Identify which cell holds the provided text, then report its (x, y) central coordinate. 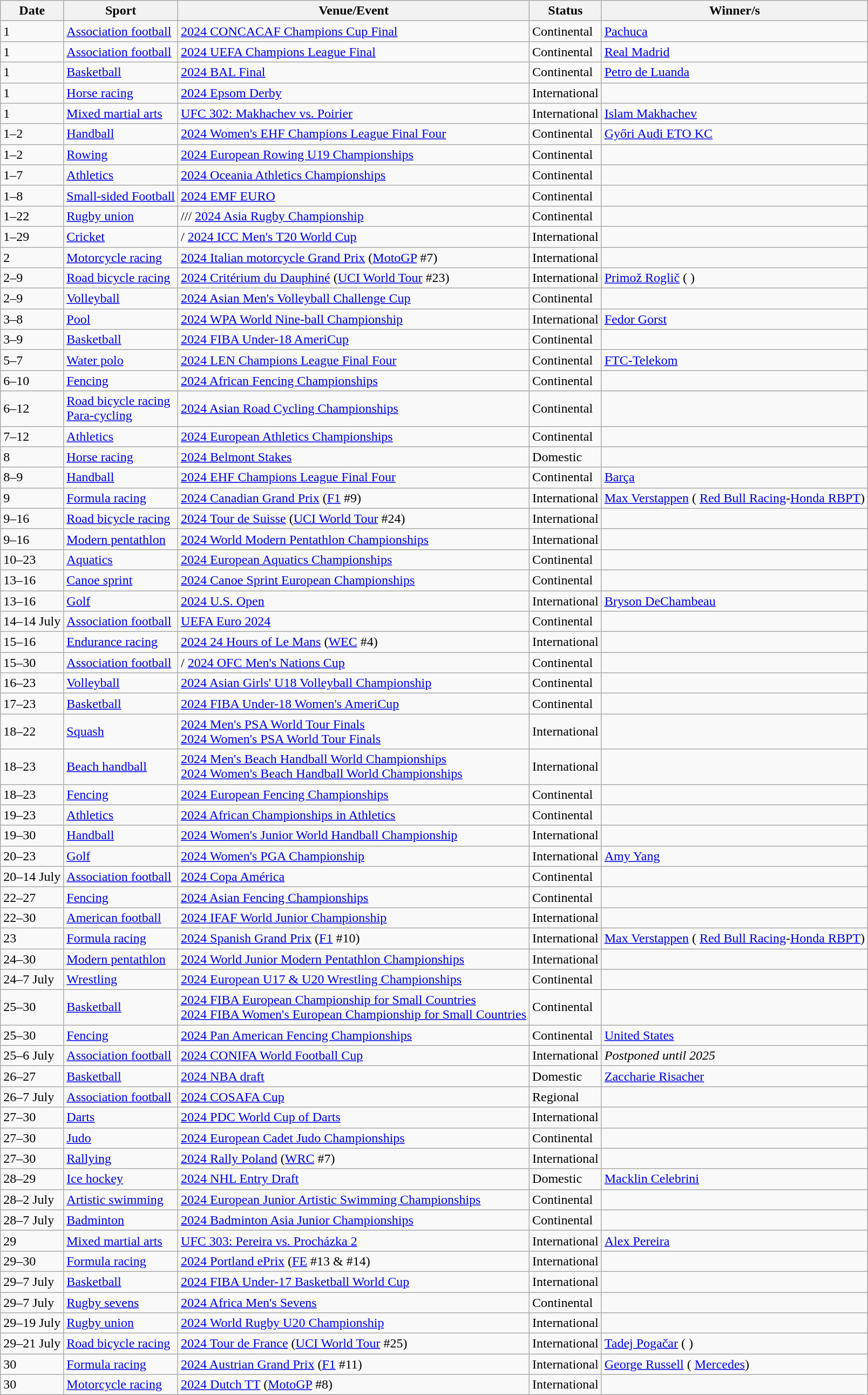
2024 African Championships in Athletics (354, 815)
2024 Epsom Derby (354, 93)
8 (32, 457)
19–23 (32, 815)
Islam Makhachev (734, 113)
2024 EHF Champions League Final Four (354, 477)
2024 Spanish Grand Prix (F1 #10) (354, 938)
Rowing (121, 154)
2024 Belmont Stakes (354, 457)
Venue/Event (354, 11)
2024 WPA World Nine-ball Championship (354, 319)
2024 CONIFA World Football Cup (354, 1056)
2024 Tour de France (UCI World Tour #25) (354, 1344)
Road bicycle racingPara-cycling (121, 408)
Rallying (121, 1158)
2024 IFAF World Junior Championship (354, 918)
2024 Asian Fencing Championships (354, 897)
Barça (734, 477)
Water polo (121, 360)
3–8 (32, 319)
18–22 (32, 731)
/// 2024 Asia Rugby Championship (354, 216)
2024 CONCACAF Champions Cup Final (354, 31)
6–12 (32, 408)
/ 2024 OFC Men's Nations Cup (354, 663)
2024 African Fencing Championships (354, 381)
2024 Austrian Grand Prix (F1 #11) (354, 1364)
2024 European Junior Artistic Swimming Championships (354, 1199)
2024 World Junior Modern Pentathlon Championships (354, 959)
23 (32, 938)
2024 NHL Entry Draft (354, 1179)
George Russell ( Mercedes) (734, 1364)
6–10 (32, 381)
Macklin Celebrini (734, 1179)
Rugby sevens (121, 1302)
26–7 July (32, 1097)
29–19 July (32, 1323)
Tadej Pogačar ( ) (734, 1344)
2024 European Cadet Judo Championships (354, 1138)
14–14 July (32, 622)
2024 Rally Poland (WRC #7) (354, 1158)
2024 Men's PSA World Tour Finals 2024 Women's PSA World Tour Finals (354, 731)
26–27 (32, 1076)
Pachuca (734, 31)
Canoe sprint (121, 580)
Wrestling (121, 980)
17–23 (32, 704)
8–9 (32, 477)
Real Madrid (734, 52)
Date (32, 11)
2024 Oceania Athletics Championships (354, 175)
/ 2024 ICC Men's T20 World Cup (354, 237)
Postponed until 2025 (734, 1056)
2024 Women's Junior World Handball Championship (354, 835)
2024 U.S. Open (354, 601)
Badminton (121, 1220)
Bryson DeChambeau (734, 601)
2024 World Modern Pentathlon Championships (354, 539)
UFC 302: Makhachev vs. Poirier (354, 113)
2024 FIBA Under-18 Women's AmeriCup (354, 704)
Status (566, 11)
2024 Women's EHF Champions League Final Four (354, 134)
2024 COSAFA Cup (354, 1097)
1–29 (32, 237)
28–7 July (32, 1220)
2024 FIBA Under-17 Basketball World Cup (354, 1282)
2024 Critérium du Dauphiné (UCI World Tour #23) (354, 278)
2024 European Rowing U19 Championships (354, 154)
2024 LEN Champions League Final Four (354, 360)
Győri Audi ETO KC (734, 134)
Primož Roglič ( ) (734, 278)
2 (32, 258)
2024 Canadian Grand Prix (F1 #9) (354, 498)
2024 European Athletics Championships (354, 436)
2024 Asian Road Cycling Championships (354, 408)
Alex Pereira (734, 1241)
3–9 (32, 340)
Amy Yang (734, 856)
2024 Dutch TT (MotoGP #8) (354, 1385)
American football (121, 918)
United States (734, 1035)
2024 Portland ePrix (FE #13 & #14) (354, 1261)
2024 Men's Beach Handball World Championships 2024 Women's Beach Handball World Championships (354, 767)
28–2 July (32, 1199)
1–8 (32, 196)
9 (32, 498)
Winner/s (734, 11)
2024 NBA draft (354, 1076)
5–7 (32, 360)
2024 Women's PGA Championship (354, 856)
FTC-Telekom (734, 360)
24–7 July (32, 980)
2024 FIBA Under-18 AmeriCup (354, 340)
2024 Canoe Sprint European Championships (354, 580)
2024 Asian Men's Volleyball Challenge Cup (354, 299)
7–12 (32, 436)
Zaccharie Risacher (734, 1076)
29–21 July (32, 1344)
Cricket (121, 237)
Darts (121, 1117)
2024 UEFA Champions League Final (354, 52)
Beach handball (121, 767)
2024 European Aquatics Championships (354, 560)
2024 Asian Girls' U18 Volleyball Championship (354, 683)
Pool (121, 319)
UEFA Euro 2024 (354, 622)
Small-sided Football (121, 196)
2024 PDC World Cup of Darts (354, 1117)
Fedor Gorst (734, 319)
Artistic swimming (121, 1199)
2024 Copa América (354, 877)
16–23 (32, 683)
2024 Tour de Suisse (UCI World Tour #24) (354, 518)
1–22 (32, 216)
Sport (121, 11)
2024 Africa Men's Sevens (354, 1302)
2024 Pan American Fencing Championships (354, 1035)
Petro de Luanda (734, 72)
15–30 (32, 663)
2024 World Rugby U20 Championship (354, 1323)
20–23 (32, 856)
2024 EMF EURO (354, 196)
2024 24 Hours of Le Mans (WEC #4) (354, 642)
Endurance racing (121, 642)
10–23 (32, 560)
2024 BAL Final (354, 72)
24–30 (32, 959)
29–30 (32, 1261)
Judo (121, 1138)
Ice hockey (121, 1179)
Squash (121, 731)
1–7 (32, 175)
19–30 (32, 835)
2024 FIBA European Championship for Small Countries 2024 FIBA Women's European Championship for Small Countries (354, 1008)
15–16 (32, 642)
Regional (566, 1097)
2024 European Fencing Championships (354, 794)
29 (32, 1241)
2024 European U17 & U20 Wrestling Championships (354, 980)
28–29 (32, 1179)
25–6 July (32, 1056)
22–30 (32, 918)
UFC 303: Pereira vs. Procházka 2 (354, 1241)
20–14 July (32, 877)
Aquatics (121, 560)
2024 Badminton Asia Junior Championships (354, 1220)
22–27 (32, 897)
2024 Italian motorcycle Grand Prix (MotoGP #7) (354, 258)
